Return [X, Y] of the center of cell containing provided text 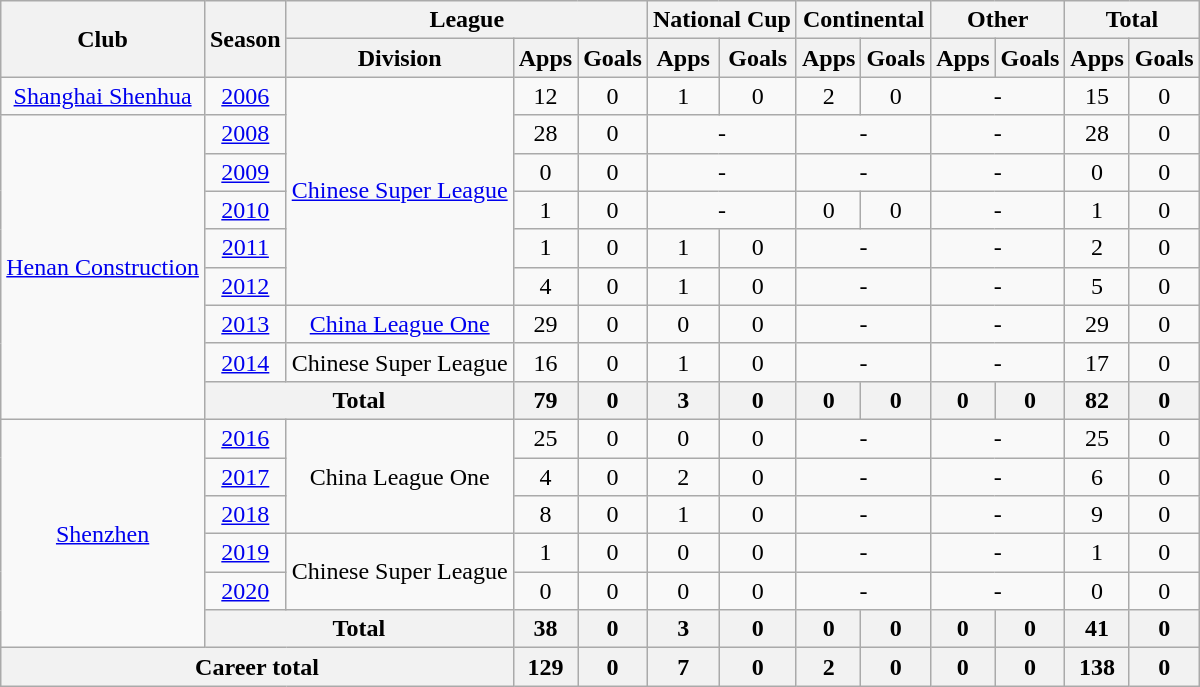
6 [1097, 477]
2011 [245, 248]
9 [1097, 515]
2017 [245, 477]
5 [1097, 286]
17 [1097, 362]
Division [400, 58]
Career total [257, 667]
2008 [245, 134]
2016 [245, 438]
15 [1097, 96]
129 [545, 667]
138 [1097, 667]
2018 [245, 515]
Shenzhen [103, 533]
2014 [245, 362]
2010 [245, 210]
2013 [245, 324]
National Cup [722, 20]
2009 [245, 172]
2006 [245, 96]
2012 [245, 286]
2019 [245, 553]
Club [103, 39]
16 [545, 362]
Henan Construction [103, 267]
82 [1097, 400]
Shanghai Shenhua [103, 96]
Season [245, 39]
38 [545, 629]
Other [998, 20]
79 [545, 400]
2020 [245, 591]
41 [1097, 629]
League [466, 20]
8 [545, 515]
Continental [863, 20]
12 [545, 96]
7 [683, 667]
